Return the [x, y] coordinate for the center point of the cell that contains the specified text.  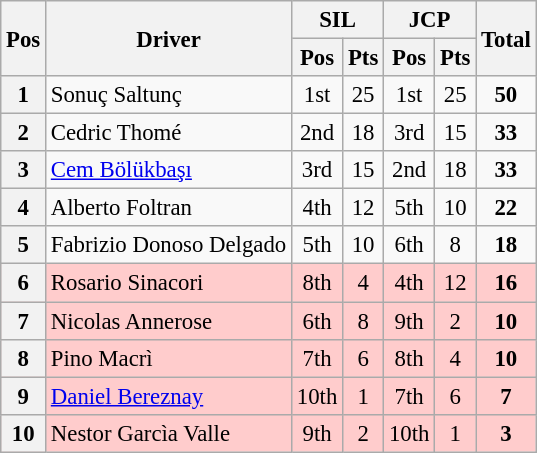
Pino Macrì [169, 358]
5 [24, 245]
Nestor Garcìa Valle [169, 433]
Driver [169, 38]
9 [24, 396]
JCP [430, 20]
Fabrizio Donoso Delgado [169, 245]
Total [506, 38]
16 [506, 283]
Daniel Bereznay [169, 396]
Nicolas Annerose [169, 321]
Cedric Thomé [169, 133]
Alberto Foltran [169, 208]
Sonuç Saltunç [169, 95]
Cem Bölükbaşı [169, 170]
SIL [337, 20]
50 [506, 95]
22 [506, 208]
Rosario Sinacori [169, 283]
